Determine the (x, y) coordinate at the center of the cell enclosing the given text.  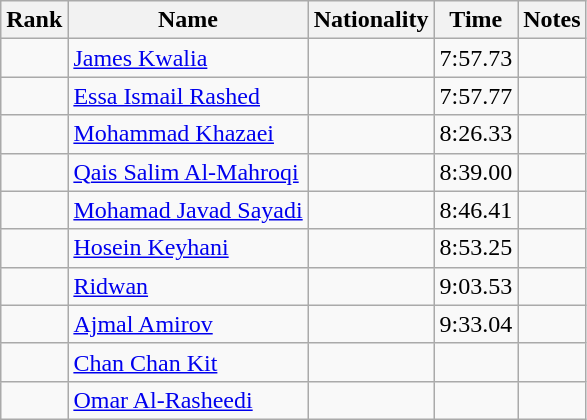
Mohammad Khazaei (188, 134)
Time (476, 20)
Qais Salim Al-Mahroqi (188, 172)
Rank (34, 20)
Name (188, 20)
7:57.73 (476, 58)
Chan Chan Kit (188, 362)
Hosein Keyhani (188, 248)
James Kwalia (188, 58)
7:57.77 (476, 96)
Nationality (371, 20)
Ridwan (188, 286)
Essa Ismail Rashed (188, 96)
Notes (552, 20)
8:39.00 (476, 172)
9:33.04 (476, 324)
Omar Al-Rasheedi (188, 400)
9:03.53 (476, 286)
8:46.41 (476, 210)
Ajmal Amirov (188, 324)
8:26.33 (476, 134)
8:53.25 (476, 248)
Mohamad Javad Sayadi (188, 210)
